For the text-containing cell, return its midpoint in (X, Y) coordinate format. 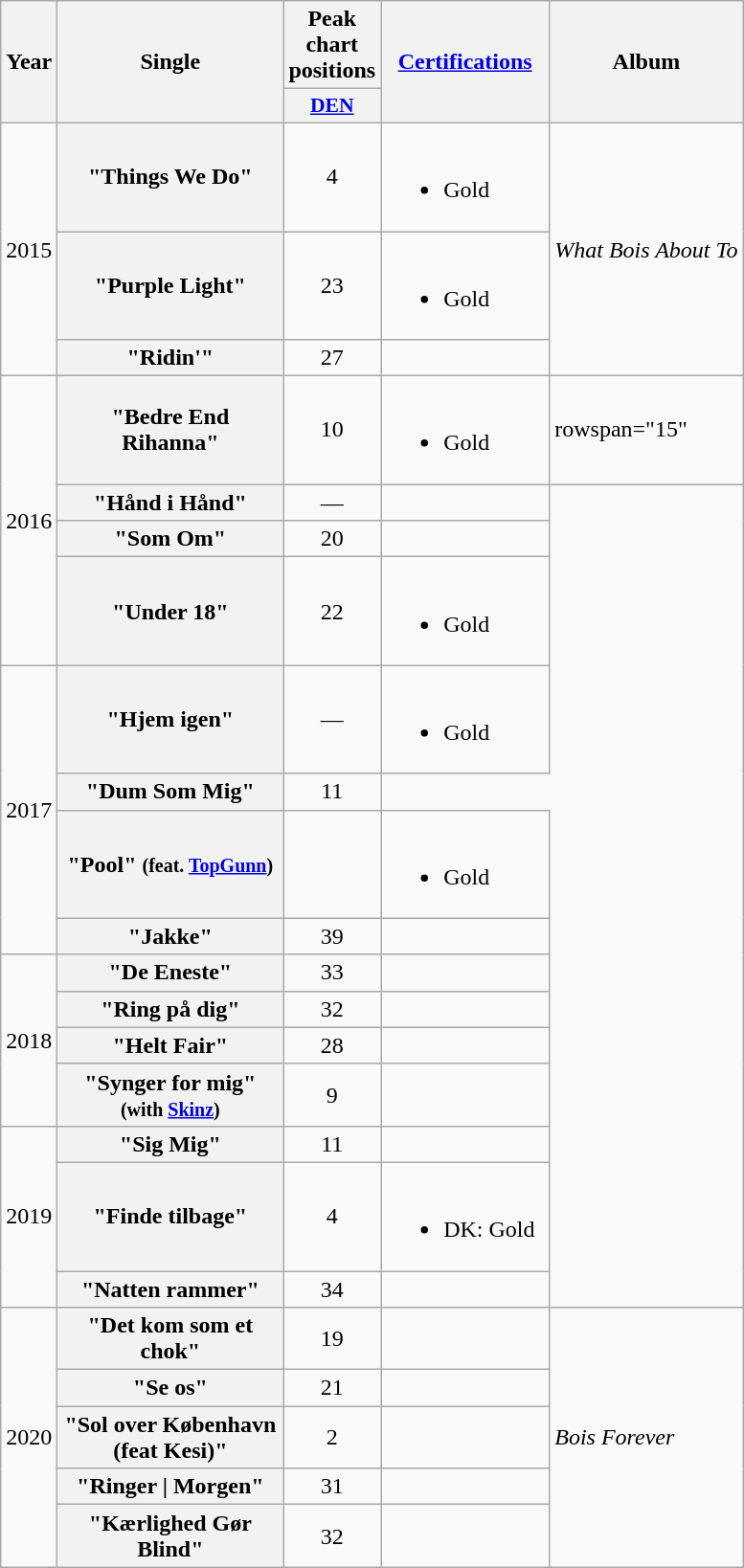
19 (332, 1338)
"Ring på dig" (170, 1009)
31 (332, 1487)
Single (170, 62)
27 (332, 358)
"Det kom som et chok" (170, 1338)
"Sig Mig" (170, 1144)
"Hånd i Hånd" (170, 503)
28 (332, 1045)
"Jakke" (170, 936)
rowspan="15" (646, 431)
"Helt Fair" (170, 1045)
"Ringer | Morgen" (170, 1487)
21 (332, 1388)
"Bedre End Rihanna" (170, 431)
Year (29, 62)
"Hjem igen" (170, 720)
Bois Forever (646, 1438)
10 (332, 431)
23 (332, 285)
"Under 18" (170, 611)
"Sol over København (feat Kesi)" (170, 1438)
"Purple Light" (170, 285)
20 (332, 539)
"Synger for mig" (with Skinz) (170, 1095)
"Kærlighed Gør Blind" (170, 1535)
"Pool" (feat. TopGunn) (170, 863)
"Things We Do" (170, 176)
2020 (29, 1438)
34 (332, 1289)
9 (332, 1095)
2019 (29, 1216)
2015 (29, 249)
2016 (29, 521)
What Bois About To (646, 249)
"Dum Som Mig" (170, 792)
22 (332, 611)
"De Eneste" (170, 973)
"Som Om" (170, 539)
Certifications (465, 62)
Album (646, 62)
DEN (332, 106)
2 (332, 1438)
"Natten rammer" (170, 1289)
Peak chart positions (332, 45)
"Finde tilbage" (170, 1216)
DK: Gold (465, 1216)
2017 (29, 810)
33 (332, 973)
2018 (29, 1040)
"Ridin'" (170, 358)
"Se os" (170, 1388)
39 (332, 936)
